For the text-containing cell, return its midpoint in (x, y) coordinate format. 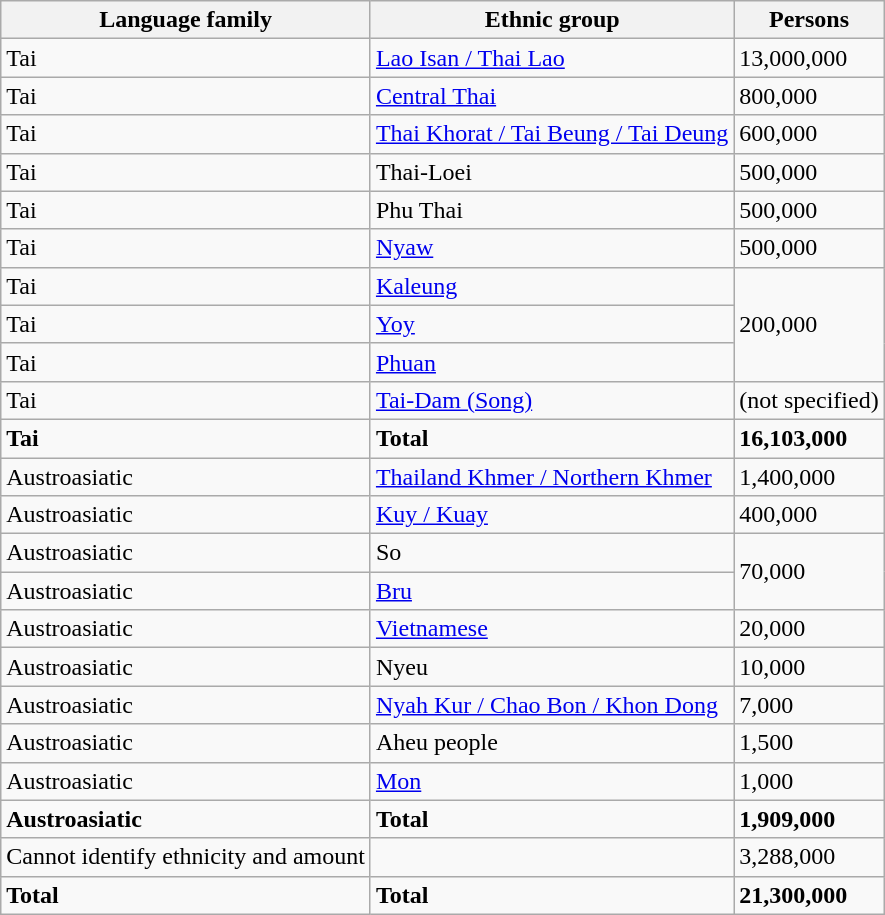
Bru (552, 591)
1,500 (809, 743)
Vietnamese (552, 629)
Yoy (552, 324)
(not specified) (809, 400)
800,000 (809, 96)
3,288,000 (809, 857)
Nyah Kur / Chao Bon / Khon Dong (552, 705)
400,000 (809, 515)
7,000 (809, 705)
70,000 (809, 572)
1,400,000 (809, 477)
Phu Thai (552, 210)
600,000 (809, 134)
10,000 (809, 667)
1,909,000 (809, 819)
Persons (809, 20)
Nyeu (552, 667)
Nyaw (552, 248)
200,000 (809, 324)
1,000 (809, 781)
Ethnic group (552, 20)
Thai-Loei (552, 172)
Kaleung (552, 286)
Thailand Khmer / Northern Khmer (552, 477)
Cannot identify ethnicity and amount (186, 857)
Aheu people (552, 743)
20,000 (809, 629)
13,000,000 (809, 58)
Phuan (552, 362)
Kuy / Kuay (552, 515)
Central Thai (552, 96)
Tai-Dam (Song) (552, 400)
Thai Khorat / Tai Beung / Tai Deung (552, 134)
16,103,000 (809, 438)
21,300,000 (809, 895)
So (552, 553)
Lao Isan / Thai Lao (552, 58)
Mon (552, 781)
Language family (186, 20)
